Extract the (x, y) coordinate from the center of the cell holding the provided text.  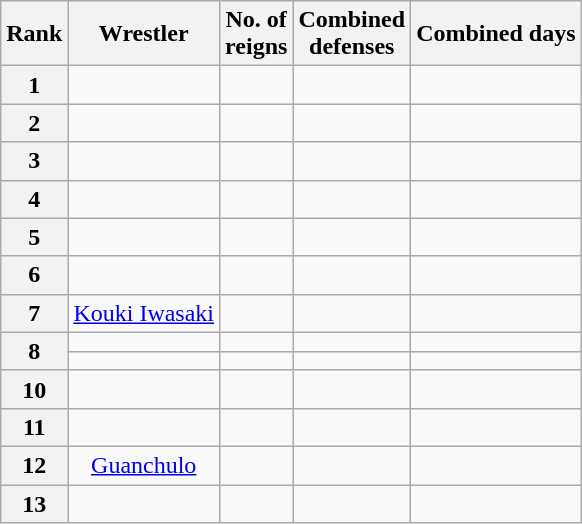
10 (34, 389)
Guanchulo (144, 465)
11 (34, 427)
Wrestler (144, 34)
3 (34, 161)
No. ofreigns (256, 34)
7 (34, 313)
6 (34, 275)
Combined days (496, 34)
Kouki Iwasaki (144, 313)
8 (34, 351)
5 (34, 237)
Combined defenses (352, 34)
Rank (34, 34)
12 (34, 465)
4 (34, 199)
13 (34, 503)
2 (34, 123)
1 (34, 85)
